Provide the (x, y) coordinate of the cell's center where the given text is located.  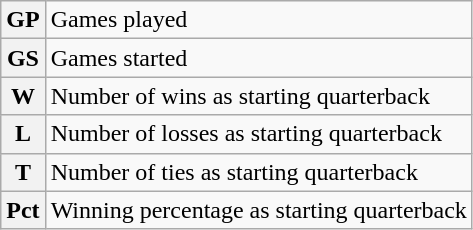
Number of ties as starting quarterback (258, 172)
Pct (23, 210)
L (23, 134)
Number of losses as starting quarterback (258, 134)
Winning percentage as starting quarterback (258, 210)
W (23, 96)
T (23, 172)
Games started (258, 58)
GS (23, 58)
Games played (258, 20)
Number of wins as starting quarterback (258, 96)
GP (23, 20)
